For the text-containing cell, return its midpoint in [x, y] coordinate format. 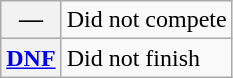
Did not compete [146, 20]
Did not finish [146, 58]
DNF [31, 58]
— [31, 20]
